Find where the given text appears and provide that cell's center as (x, y) coordinate. 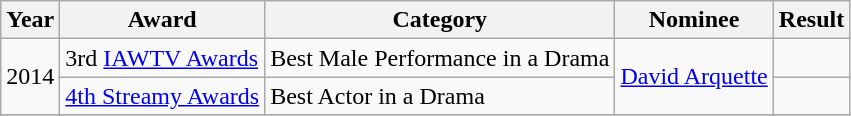
4th Streamy Awards (162, 96)
Category (440, 20)
Best Actor in a Drama (440, 96)
2014 (30, 77)
Best Male Performance in a Drama (440, 58)
Nominee (694, 20)
David Arquette (694, 77)
Result (811, 20)
3rd IAWTV Awards (162, 58)
Award (162, 20)
Year (30, 20)
